Scan for the cell matching the given text and deliver its (X, Y) coordinate at center. 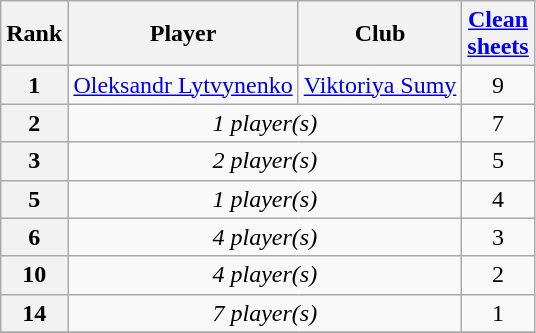
Player (183, 34)
9 (498, 85)
Oleksandr Lytvynenko (183, 85)
7 player(s) (265, 313)
Cleansheets (498, 34)
6 (34, 237)
4 (498, 199)
Club (380, 34)
7 (498, 123)
Viktoriya Sumy (380, 85)
10 (34, 275)
Rank (34, 34)
2 player(s) (265, 161)
14 (34, 313)
